Determine the (X, Y) coordinate at the center of the cell enclosing the given text.  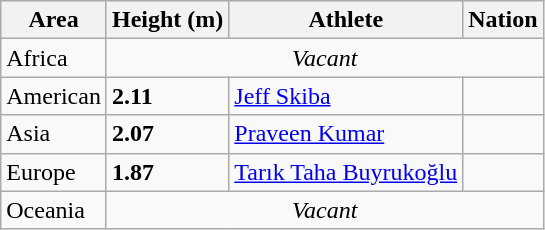
1.87 (167, 172)
Asia (54, 134)
2.11 (167, 96)
Nation (503, 20)
Height (m) (167, 20)
Tarık Taha Buyrukoğlu (346, 172)
Oceania (54, 210)
Praveen Kumar (346, 134)
Area (54, 20)
American (54, 96)
Europe (54, 172)
Jeff Skiba (346, 96)
Africa (54, 58)
2.07 (167, 134)
Athlete (346, 20)
